Pinpoint the cell where the given text exists, returning its [X, Y] midpoint coordinate. 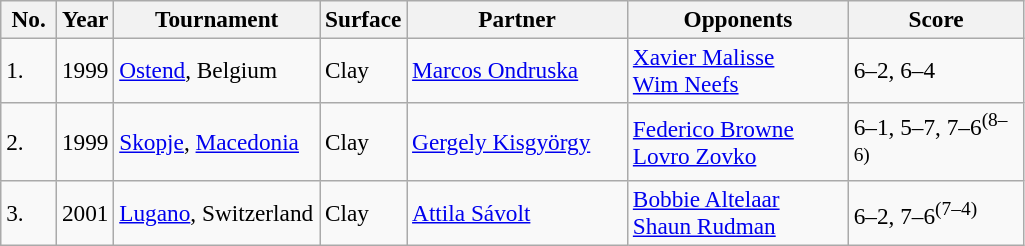
Lugano, Switzerland [217, 212]
Score [936, 19]
Bobbie Altelaar Shaun Rudman [738, 212]
3. [29, 212]
6–1, 5–7, 7–6(8–6) [936, 142]
Marcos Ondruska [518, 70]
Federico Browne Lovro Zovko [738, 142]
Partner [518, 19]
No. [29, 19]
Skopje, Macedonia [217, 142]
Attila Sávolt [518, 212]
Tournament [217, 19]
6–2, 7–6(7–4) [936, 212]
Ostend, Belgium [217, 70]
6–2, 6–4 [936, 70]
2001 [86, 212]
Xavier Malisse Wim Neefs [738, 70]
Surface [364, 19]
Gergely Kisgyörgy [518, 142]
2. [29, 142]
Year [86, 19]
1. [29, 70]
Opponents [738, 19]
